Pinpoint the cell where the given text exists, returning its [X, Y] midpoint coordinate. 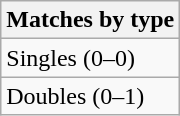
Matches by type [90, 20]
Singles (0–0) [90, 58]
Doubles (0–1) [90, 96]
